Return the [X, Y] coordinate for the center point of the cell that contains the specified text.  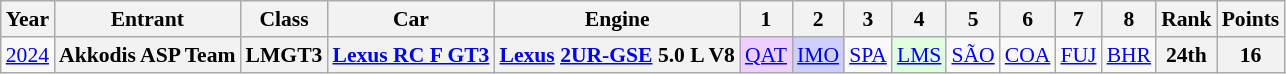
LMGT3 [284, 55]
QAT [766, 55]
3 [868, 19]
Class [284, 19]
6 [1028, 19]
LMS [920, 55]
Lexus RC F GT3 [410, 55]
8 [1130, 19]
FUJ [1078, 55]
2024 [28, 55]
Engine [616, 19]
Entrant [147, 19]
SÃO [972, 55]
5 [972, 19]
Rank [1186, 19]
2 [818, 19]
IMO [818, 55]
4 [920, 19]
Akkodis ASP Team [147, 55]
1 [766, 19]
SPA [868, 55]
Year [28, 19]
24th [1186, 55]
Car [410, 19]
7 [1078, 19]
Lexus 2UR-GSE 5.0 L V8 [616, 55]
Points [1251, 19]
16 [1251, 55]
BHR [1130, 55]
COA [1028, 55]
